Identify which cell holds the provided text, then report its (X, Y) central coordinate. 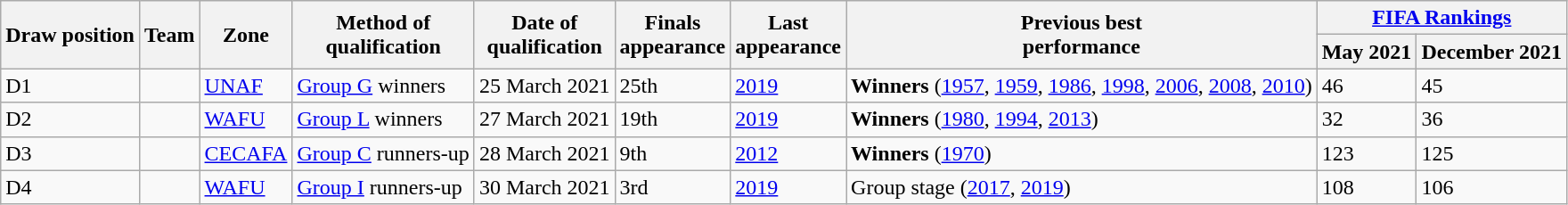
2012 (788, 153)
May 2021 (1367, 52)
25 March 2021 (544, 86)
D4 (70, 187)
FIFA Rankings (1441, 18)
Lastappearance (788, 35)
Group I runners-up (383, 187)
108 (1367, 187)
Team (169, 35)
Method ofqualification (383, 35)
Finalsappearance (673, 35)
Group stage (2017, 2019) (1082, 187)
Group G winners (383, 86)
30 March 2021 (544, 187)
106 (1491, 187)
Previous bestperformance (1082, 35)
Group C runners-up (383, 153)
3rd (673, 187)
25th (673, 86)
Group L winners (383, 119)
December 2021 (1491, 52)
D1 (70, 86)
D3 (70, 153)
46 (1367, 86)
123 (1367, 153)
32 (1367, 119)
Draw position (70, 35)
28 March 2021 (544, 153)
19th (673, 119)
36 (1491, 119)
45 (1491, 86)
CECAFA (246, 153)
Winners (1957, 1959, 1986, 1998, 2006, 2008, 2010) (1082, 86)
125 (1491, 153)
D2 (70, 119)
Winners (1980, 1994, 2013) (1082, 119)
Zone (246, 35)
27 March 2021 (544, 119)
UNAF (246, 86)
9th (673, 153)
Winners (1970) (1082, 153)
Date ofqualification (544, 35)
